Locate the cell with the specified text and output its [X, Y] center coordinate. 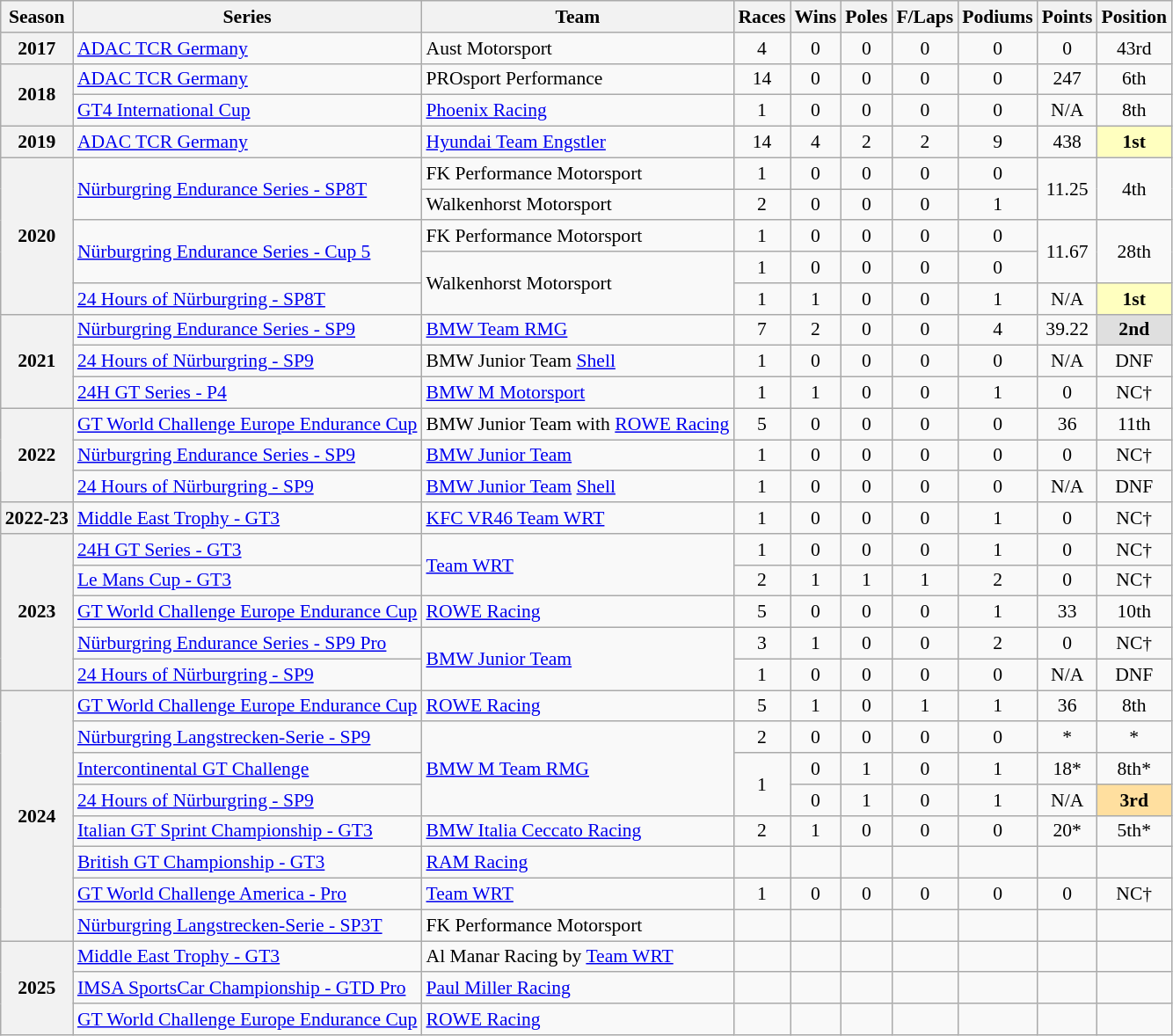
6th [1134, 79]
Hyundai Team Engstler [577, 142]
2019 [37, 142]
2023 [37, 612]
24H GT Series - GT3 [248, 550]
2024 [37, 816]
4th [1134, 188]
GT4 International Cup [248, 111]
BMW M Team RMG [577, 769]
24H GT Series - P4 [248, 393]
BMW Team RMG [577, 330]
2018 [37, 95]
Wins [816, 17]
BMW Italia Ceccato Racing [577, 831]
Points [1067, 17]
BMW M Motorsport [577, 393]
11th [1134, 424]
43rd [1134, 48]
Position [1134, 17]
PROsport Performance [577, 79]
8th* [1134, 769]
Intercontinental GT Challenge [248, 769]
Al Manar Racing by Team WRT [577, 957]
Paul Miller Racing [577, 989]
2022 [37, 456]
Phoenix Racing [577, 111]
39.22 [1067, 330]
RAM Racing [577, 863]
Races [761, 17]
3 [761, 644]
GT World Challenge America - Pro [248, 894]
IMSA SportsCar Championship - GTD Pro [248, 989]
Series [248, 17]
18* [1067, 769]
33 [1067, 612]
Aust Motorsport [577, 48]
5th* [1134, 831]
Italian GT Sprint Championship - GT3 [248, 831]
BMW Junior Team with ROWE Racing [577, 424]
247 [1067, 79]
2nd [1134, 330]
24 Hours of Nürburgring - SP8T [248, 299]
Poles [866, 17]
Nürburgring Langstrecken-Serie - SP3T [248, 925]
Nürburgring Langstrecken-Serie - SP9 [248, 738]
Team [577, 17]
2021 [37, 361]
2025 [37, 989]
10th [1134, 612]
2020 [37, 236]
2017 [37, 48]
28th [1134, 252]
9 [997, 142]
Nürburgring Endurance Series - SP9 Pro [248, 644]
2022-23 [37, 518]
7 [761, 330]
Podiums [997, 17]
Le Mans Cup - GT3 [248, 580]
KFC VR46 Team WRT [577, 518]
20* [1067, 831]
3rd [1134, 800]
11.25 [1067, 188]
11.67 [1067, 252]
Nürburgring Endurance Series - SP8T [248, 188]
British GT Championship - GT3 [248, 863]
Nürburgring Endurance Series - Cup 5 [248, 252]
438 [1067, 142]
Season [37, 17]
F/Laps [925, 17]
